Return (x, y) of the center of cell containing provided text 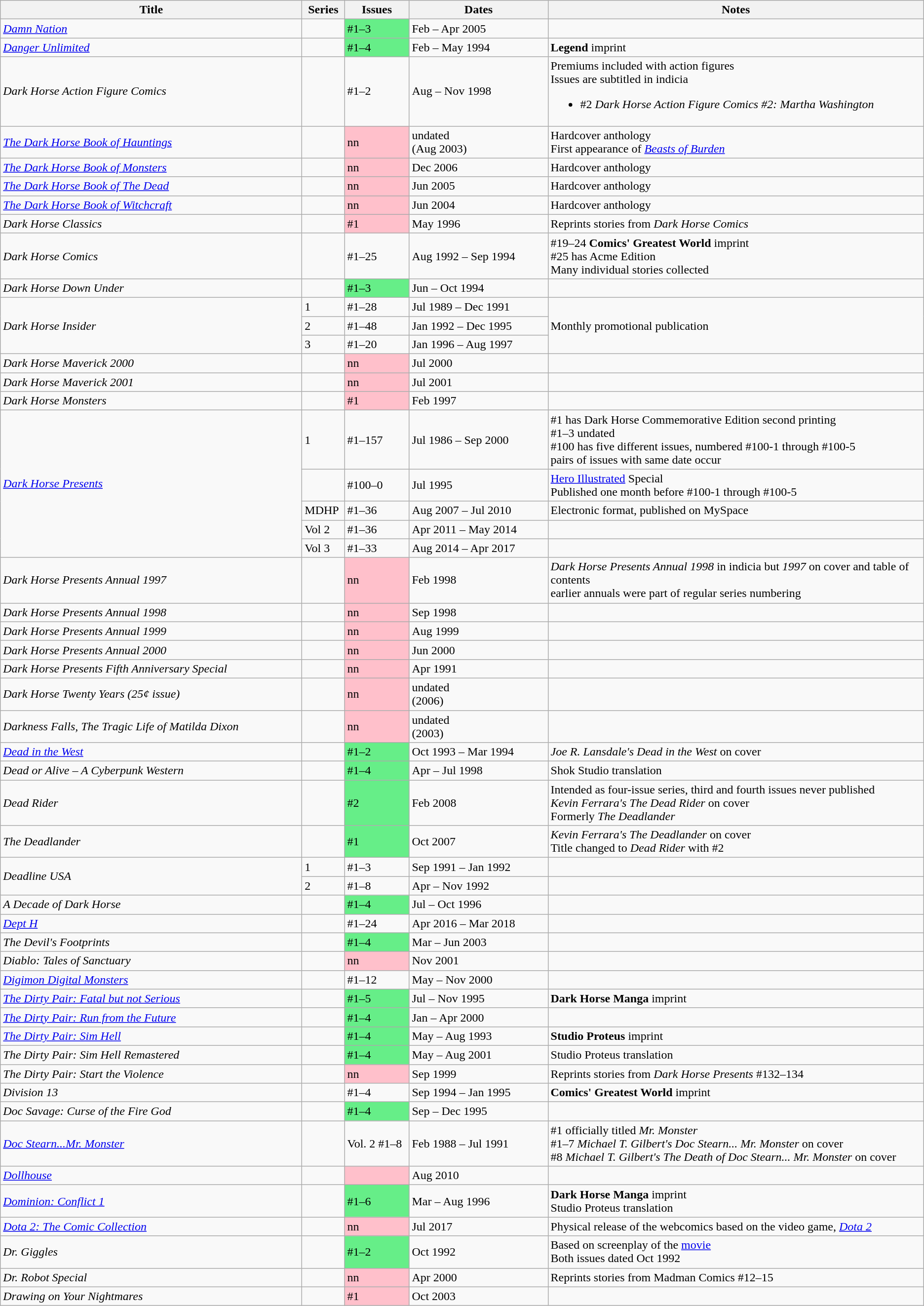
Title (151, 10)
Feb – May 1994 (479, 47)
Studio Proteus imprint (735, 1036)
Drawing on Your Nightmares (151, 1296)
Deadline USA (151, 876)
Dota 2: The Comic Collection (151, 1227)
Sep 1998 (479, 612)
Apr 2011 – May 2014 (479, 529)
Legend imprint (735, 47)
Electronic format, published on MySpace (735, 511)
Notes (735, 10)
Apr – Nov 1992 (479, 886)
May – Aug 1993 (479, 1036)
Diablo: Tales of Sanctuary (151, 961)
Aug 2007 – Jul 2010 (479, 511)
Doc Stearn...Mr. Monster (151, 1144)
Dark Horse Maverick 2000 (151, 363)
#1–157 (377, 439)
Reprints stories from Madman Comics #12–15 (735, 1277)
The Dirty Pair: Sim Hell (151, 1036)
#1–6 (377, 1201)
Dr. Giggles (151, 1252)
Aug 2010 (479, 1176)
Digimon Digital Monsters (151, 980)
Nov 2001 (479, 961)
May – Nov 2000 (479, 980)
Feb 1997 (479, 401)
Dark Horse Insider (151, 325)
The Deadlander (151, 841)
Sep 1999 (479, 1074)
Dead in the West (151, 752)
#1–28 (377, 307)
Dollhouse (151, 1176)
Comics' Greatest World imprint (735, 1093)
Apr 2000 (479, 1277)
Reprints stories from Dark Horse Comics (735, 224)
Physical release of the webcomics based on the video game, Dota 2 (735, 1227)
Jun – Oct 1994 (479, 288)
Monthly promotional publication (735, 325)
Studio Proteus translation (735, 1055)
Jun 2005 (479, 186)
Sep – Dec 1995 (479, 1111)
Jul 2001 (479, 382)
Feb 1988 – Jul 1991 (479, 1144)
Hardcover anthologyFirst appearance of Beasts of Burden (735, 142)
Dark Horse Presents Annual 1998 in indicia but 1997 on cover and table of contentsearlier annuals were part of regular series numbering (735, 580)
A Decade of Dark Horse (151, 905)
Reprints stories from Dark Horse Presents #132–134 (735, 1074)
Dark Horse Down Under (151, 288)
Dark Horse Comics (151, 256)
Aug 1999 (479, 631)
Jul 1995 (479, 485)
Hero Illustrated SpecialPublished one month before #100-1 through #100-5 (735, 485)
Oct 1993 – Mar 1994 (479, 752)
Feb 2008 (479, 803)
Issues (377, 10)
Jul 2017 (479, 1227)
Jul 1986 – Sep 2000 (479, 439)
The Dark Horse Book of Hauntings (151, 142)
Jul – Nov 1995 (479, 998)
The Dirty Pair: Fatal but not Serious (151, 998)
Vol 3 (323, 548)
Feb 1998 (479, 580)
Dates (479, 10)
Premiums included with action figuresIssues are subtitled in indicia#2 Dark Horse Action Figure Comics #2: Martha Washington (735, 91)
#1–25 (377, 256)
The Dirty Pair: Start the Violence (151, 1074)
Dark Horse Monsters (151, 401)
Dead or Alive – A Cyberpunk Western (151, 771)
Dark Horse Action Figure Comics (151, 91)
Series (323, 10)
Mar – Jun 2003 (479, 942)
Oct 2007 (479, 841)
undated(2006) (479, 694)
Aug – Nov 1998 (479, 91)
Feb – Apr 2005 (479, 29)
Oct 1992 (479, 1252)
Apr 2016 – Mar 2018 (479, 923)
Dark Horse Presents Annual 1999 (151, 631)
Dark Horse Presents Annual 2000 (151, 650)
Apr 1991 (479, 669)
Dominion: Conflict 1 (151, 1201)
Danger Unlimited (151, 47)
undated(Aug 2003) (479, 142)
Jul 1989 – Dec 1991 (479, 307)
#1–12 (377, 980)
The Dirty Pair: Sim Hell Remastered (151, 1055)
Apr – Jul 1998 (479, 771)
The Dark Horse Book of The Dead (151, 186)
Dark Horse Presents Annual 1998 (151, 612)
Oct 2003 (479, 1296)
#1–8 (377, 886)
Dark Horse Manga imprintStudio Proteus translation (735, 1201)
The Dark Horse Book of Monsters (151, 167)
#19–24 Comics' Greatest World imprint#25 has Acme EditionMany individual stories collected (735, 256)
The Dirty Pair: Run from the Future (151, 1017)
#1–33 (377, 548)
Dark Horse Classics (151, 224)
The Devil's Footprints (151, 942)
#100–0 (377, 485)
#1–48 (377, 325)
Doc Savage: Curse of the Fire God (151, 1111)
Shok Studio translation (735, 771)
May – Aug 2001 (479, 1055)
Jan 1996 – Aug 1997 (479, 345)
Vol 2 (323, 529)
Dark Horse Presents Annual 1997 (151, 580)
Mar – Aug 1996 (479, 1201)
Jun 2000 (479, 650)
Dark Horse Maverick 2001 (151, 382)
Vol. 2 #1–8 (377, 1144)
Jan – Apr 2000 (479, 1017)
Dr. Robot Special (151, 1277)
Jul – Oct 1996 (479, 905)
Intended as four-issue series, third and fourth issues never publishedKevin Ferrara's The Dead Rider on coverFormerly The Deadlander (735, 803)
Dec 2006 (479, 167)
3 (323, 345)
Dead Rider (151, 803)
Kevin Ferrara's The Deadlander on coverTitle changed to Dead Rider with #2 (735, 841)
Joe R. Lansdale's Dead in the West on cover (735, 752)
The Dark Horse Book of Witchcraft (151, 205)
Dark Horse Presents (151, 484)
Jan 1992 – Dec 1995 (479, 325)
Aug 2014 – Apr 2017 (479, 548)
Dark Horse Manga imprint (735, 998)
Aug 1992 – Sep 1994 (479, 256)
Dept H (151, 923)
Damn Nation (151, 29)
Darkness Falls, The Tragic Life of Matilda Dixon (151, 726)
#1–20 (377, 345)
#1–5 (377, 998)
undated(2003) (479, 726)
Dark Horse Twenty Years (25¢ issue) (151, 694)
Dark Horse Presents Fifth Anniversary Special (151, 669)
#1–24 (377, 923)
Division 13 (151, 1093)
Sep 1994 – Jan 1995 (479, 1093)
Sep 1991 – Jan 1992 (479, 867)
Based on screenplay of the movieBoth issues dated Oct 1992 (735, 1252)
MDHP (323, 511)
#2 (377, 803)
Jul 2000 (479, 363)
Jun 2004 (479, 205)
May 1996 (479, 224)
